Scan for the cell matching the given text and deliver its [x, y] coordinate at center. 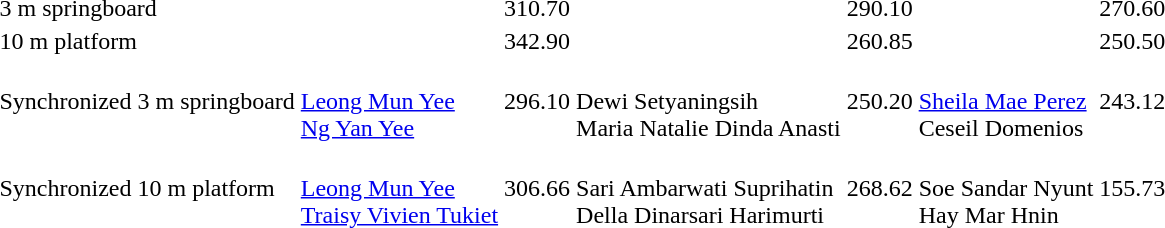
Leong Mun YeeNg Yan Yee [399, 101]
Sheila Mae PerezCeseil Domenios [1006, 101]
342.90 [538, 41]
250.20 [880, 101]
Dewi SetyaningsihMaria Natalie Dinda Anasti [709, 101]
296.10 [538, 101]
260.85 [880, 41]
